Identify which cell holds the provided text, then report its [x, y] central coordinate. 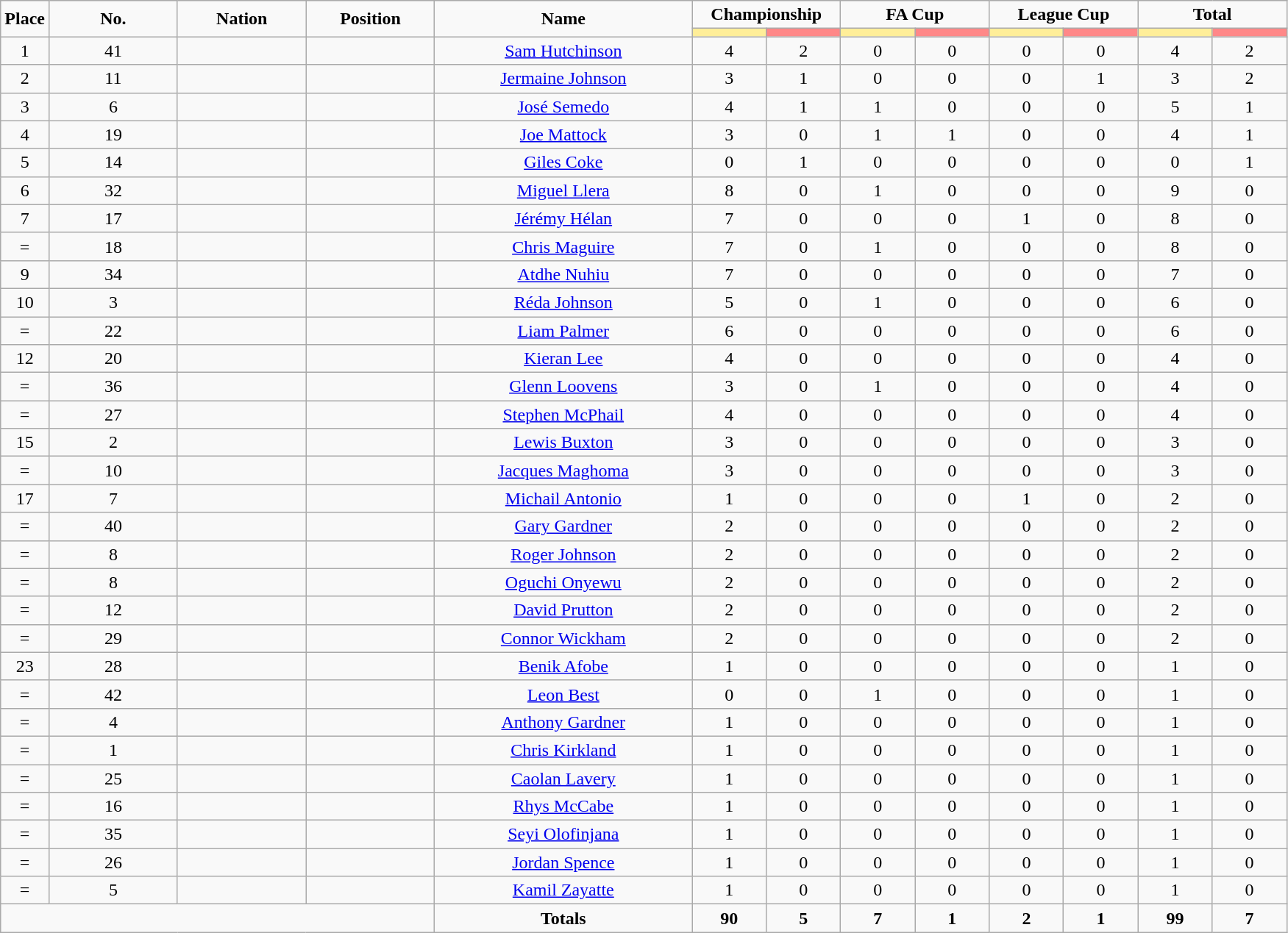
Jordan Spence [563, 862]
Lewis Buxton [563, 443]
Stephen McPhail [563, 415]
Jérémy Hélan [563, 218]
No. [113, 19]
Chris Kirkland [563, 750]
Totals [563, 918]
Glenn Loovens [563, 387]
Atdhe Nuhiu [563, 274]
Joe Mattock [563, 135]
Roger Johnson [563, 554]
Rhys McCabe [563, 807]
29 [113, 638]
Liam Palmer [563, 330]
18 [113, 246]
Oguchi Onyewu [563, 582]
Jermaine Johnson [563, 79]
42 [113, 694]
35 [113, 834]
Connor Wickham [563, 638]
Name [563, 19]
19 [113, 135]
David Prutton [563, 610]
16 [113, 807]
28 [113, 666]
Position [371, 19]
27 [113, 415]
Giles Coke [563, 162]
32 [113, 190]
Sam Hutchinson [563, 51]
15 [25, 443]
23 [25, 666]
Seyi Olofinjana [563, 834]
José Semedo [563, 107]
25 [113, 779]
Total [1212, 15]
Jacques Maghoma [563, 471]
FA Cup [915, 15]
26 [113, 862]
Anthony Gardner [563, 722]
34 [113, 274]
Chris Maguire [563, 246]
99 [1175, 918]
Leon Best [563, 694]
41 [113, 51]
Kamil Zayatte [563, 890]
22 [113, 330]
Nation [241, 19]
20 [113, 359]
11 [113, 79]
Place [25, 19]
Benik Afobe [563, 666]
Kieran Lee [563, 359]
Championship [766, 15]
40 [113, 526]
90 [730, 918]
Miguel Llera [563, 190]
14 [113, 162]
Réda Johnson [563, 302]
Caolan Lavery [563, 779]
Michail Antonio [563, 498]
36 [113, 387]
Gary Gardner [563, 526]
League Cup [1064, 15]
